Determine the [x, y] coordinate at the center of the cell enclosing the given text.  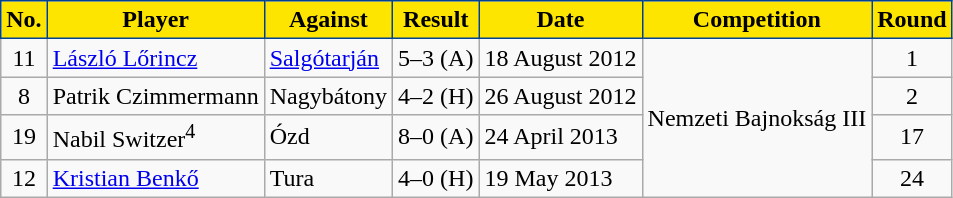
Date [560, 20]
19 [24, 138]
12 [24, 178]
Nabil Switzer4 [156, 138]
Ózd [328, 138]
László Lőrincz [156, 58]
2 [912, 96]
No. [24, 20]
Nemzeti Bajnokság III [757, 118]
Result [436, 20]
24 April 2013 [560, 138]
Patrik Czimmermann [156, 96]
18 August 2012 [560, 58]
8–0 (A) [436, 138]
Tura [328, 178]
Salgótarján [328, 58]
11 [24, 58]
Player [156, 20]
Against [328, 20]
Nagybátony [328, 96]
5–3 (A) [436, 58]
Round [912, 20]
4–0 (H) [436, 178]
19 May 2013 [560, 178]
Kristian Benkő [156, 178]
4–2 (H) [436, 96]
24 [912, 178]
26 August 2012 [560, 96]
8 [24, 96]
1 [912, 58]
17 [912, 138]
Competition [757, 20]
